From the cell containing the given text, extract its center point as (x, y) coordinate. 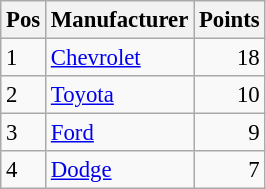
2 (24, 95)
Manufacturer (120, 20)
3 (24, 133)
10 (230, 95)
1 (24, 58)
9 (230, 133)
Points (230, 20)
4 (24, 170)
Toyota (120, 95)
Ford (120, 133)
18 (230, 58)
Chevrolet (120, 58)
Pos (24, 20)
Dodge (120, 170)
7 (230, 170)
